Extract the (x, y) coordinate from the center of the cell holding the provided text.  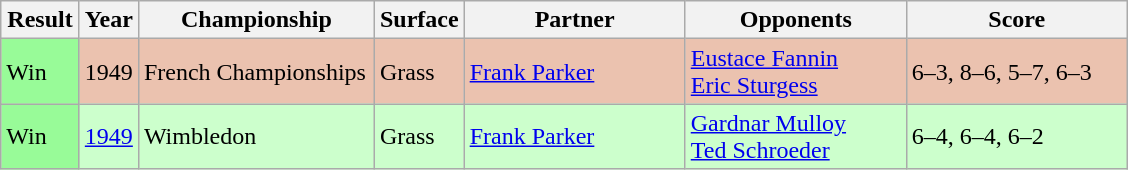
6–4, 6–4, 6–2 (1016, 136)
Surface (419, 20)
Opponents (796, 20)
Gardnar Mulloy Ted Schroeder (796, 136)
Year (108, 20)
Championship (256, 20)
Result (40, 20)
Wimbledon (256, 136)
Partner (574, 20)
Eustace Fannin Eric Sturgess (796, 72)
6–3, 8–6, 5–7, 6–3 (1016, 72)
Score (1016, 20)
French Championships (256, 72)
